Extract the (X, Y) coordinate from the center of the cell holding the provided text.  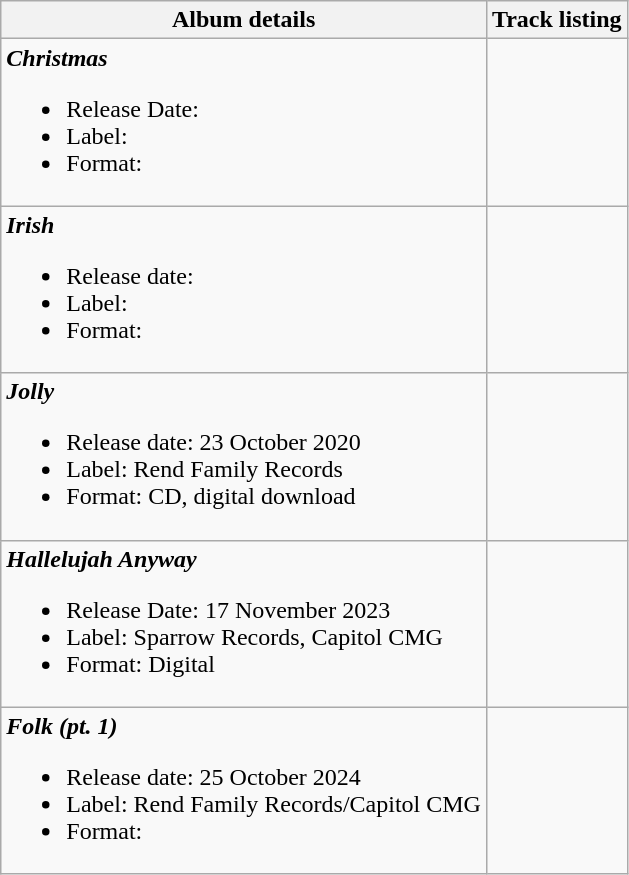
ChristmasRelease Date:Label:Format: (244, 122)
Folk (pt. 1)Release date: 25 October 2024Label: Rend Family Records/Capitol CMGFormat: (244, 790)
Hallelujah AnywayRelease Date: 17 November 2023Label: Sparrow Records, Capitol CMGFormat: Digital (244, 624)
JollyRelease date: 23 October 2020Label: Rend Family RecordsFormat: CD, digital download (244, 456)
Album details (244, 20)
IrishRelease date:Label:Format: (244, 290)
Track listing (556, 20)
